Provide the (x, y) coordinate of the cell's center where the given text is located.  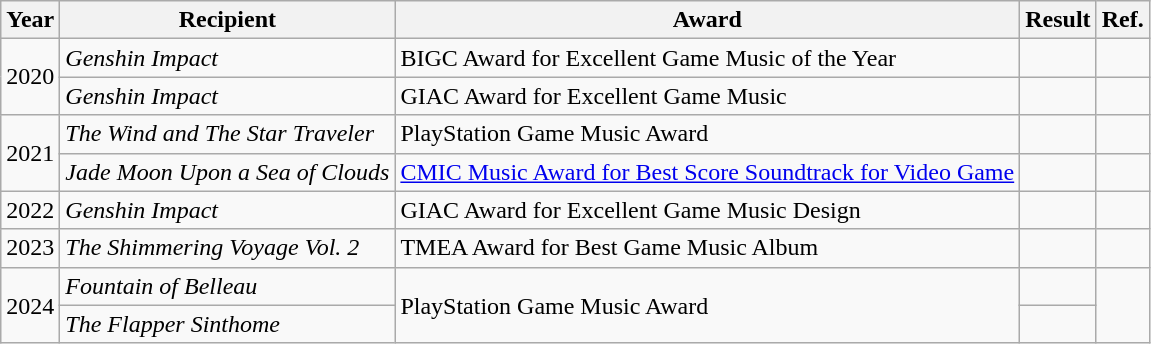
2023 (30, 248)
Fountain of Belleau (228, 286)
2022 (30, 210)
GIAC Award for Excellent Game Music (708, 96)
GIAC Award for Excellent Game Music Design (708, 210)
Recipient (228, 20)
The Flapper Sinthome (228, 324)
TMEA Award for Best Game Music Album (708, 248)
The Shimmering Voyage Vol. 2 (228, 248)
2024 (30, 305)
2021 (30, 153)
CMIC Music Award for Best Score Soundtrack for Video Game (708, 172)
2020 (30, 77)
Jade Moon Upon a Sea of Clouds (228, 172)
Year (30, 20)
BIGC Award for Excellent Game Music of the Year (708, 58)
Result (1058, 20)
Ref. (1122, 20)
The Wind and The Star Traveler (228, 134)
Award (708, 20)
